For the text-containing cell, return its midpoint in [X, Y] coordinate format. 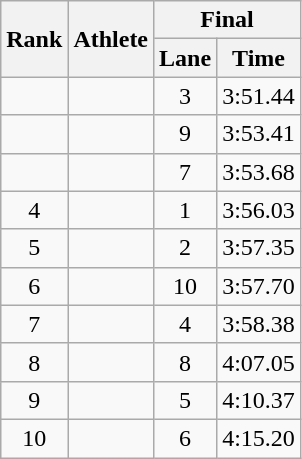
3:58.38 [259, 324]
3 [186, 96]
1 [186, 210]
3:56.03 [259, 210]
Lane [186, 58]
3:57.70 [259, 286]
4:10.37 [259, 400]
3:53.41 [259, 134]
4:07.05 [259, 362]
Rank [34, 39]
3:53.68 [259, 172]
3:51.44 [259, 96]
Athlete [111, 39]
3:57.35 [259, 248]
4:15.20 [259, 438]
Time [259, 58]
Final [228, 20]
2 [186, 248]
